Output the [X, Y] coordinate of the center of the cell containing the given text.  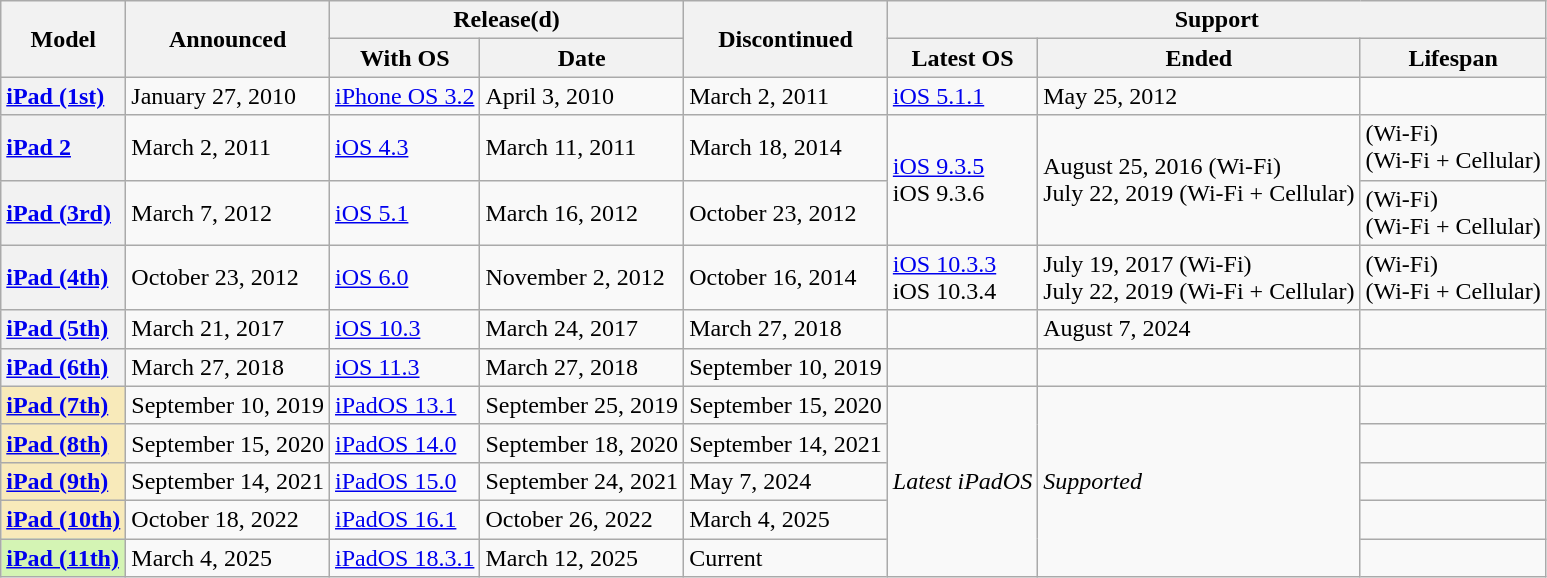
March 16, 2012 [582, 212]
Announced [228, 39]
October 26, 2022 [582, 519]
Discontinued [786, 39]
March 18, 2014 [786, 148]
Latest iPadOS [962, 481]
iPad (9th) [64, 481]
iPad 2 [64, 148]
iOS 9.3.5iOS 9.3.6 [962, 180]
iOS 10.3 [405, 329]
Support [1216, 20]
August 25, 2016 (Wi-Fi)July 22, 2019 (Wi-Fi + Cellular) [1199, 180]
iPad (10th) [64, 519]
Release(d) [507, 20]
Date [582, 58]
Model [64, 39]
iOS 5.1.1 [962, 96]
May 7, 2024 [786, 481]
iPad (7th) [64, 405]
iPadOS 14.0 [405, 443]
Latest OS [962, 58]
March 11, 2011 [582, 148]
iOS 5.1 [405, 212]
September 18, 2020 [582, 443]
March 24, 2017 [582, 329]
October 18, 2022 [228, 519]
iPad (5th) [64, 329]
iPad (6th) [64, 367]
iOS 6.0 [405, 278]
September 25, 2019 [582, 405]
May 25, 2012 [1199, 96]
September 24, 2021 [582, 481]
iPad (8th) [64, 443]
With OS [405, 58]
iPad (4th) [64, 278]
March 21, 2017 [228, 329]
iOS 4.3 [405, 148]
March 7, 2012 [228, 212]
March 12, 2025 [582, 557]
iPad (11th) [64, 557]
Supported [1199, 481]
Lifespan [1453, 58]
iPadOS 15.0 [405, 481]
January 27, 2010 [228, 96]
iPad (3rd) [64, 212]
iPadOS 18.3.1 [405, 557]
iPhone OS 3.2 [405, 96]
iPad (1st) [64, 96]
July 19, 2017 (Wi-Fi)July 22, 2019 (Wi-Fi + Cellular) [1199, 278]
iPadOS 16.1 [405, 519]
August 7, 2024 [1199, 329]
Ended [1199, 58]
iPadOS 13.1 [405, 405]
April 3, 2010 [582, 96]
Current [786, 557]
iOS 11.3 [405, 367]
November 2, 2012 [582, 278]
iOS 10.3.3iOS 10.3.4 [962, 278]
October 16, 2014 [786, 278]
